Detect which cell encompasses the target text, then output its (X, Y) center coordinate. 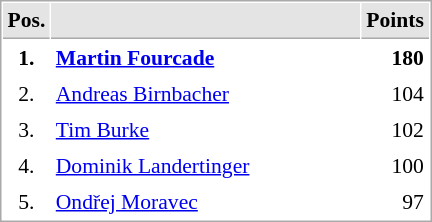
100 (396, 165)
Points (396, 21)
Martin Fourcade (206, 57)
97 (396, 201)
104 (396, 93)
102 (396, 129)
2. (26, 93)
Pos. (26, 21)
Tim Burke (206, 129)
4. (26, 165)
1. (26, 57)
Dominik Landertinger (206, 165)
180 (396, 57)
5. (26, 201)
Andreas Birnbacher (206, 93)
3. (26, 129)
Ondřej Moravec (206, 201)
